Extract the [x, y] coordinate from the center of the cell holding the provided text.  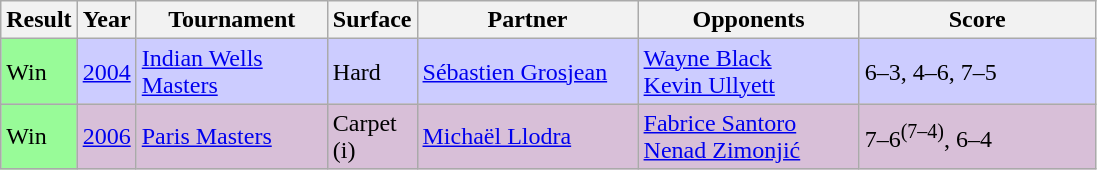
Result [39, 20]
Fabrice Santoro Nenad Zimonjić [748, 136]
Indian Wells Masters [232, 72]
Score [977, 20]
Wayne Black Kevin Ullyett [748, 72]
Partner [528, 20]
Tournament [232, 20]
2004 [106, 72]
Year [106, 20]
Surface [372, 20]
Paris Masters [232, 136]
Michaël Llodra [528, 136]
Hard [372, 72]
Opponents [748, 20]
Sébastien Grosjean [528, 72]
Carpet (i) [372, 136]
6–3, 4–6, 7–5 [977, 72]
2006 [106, 136]
7–6(7–4), 6–4 [977, 136]
